Return (x, y) of the center of cell containing provided text 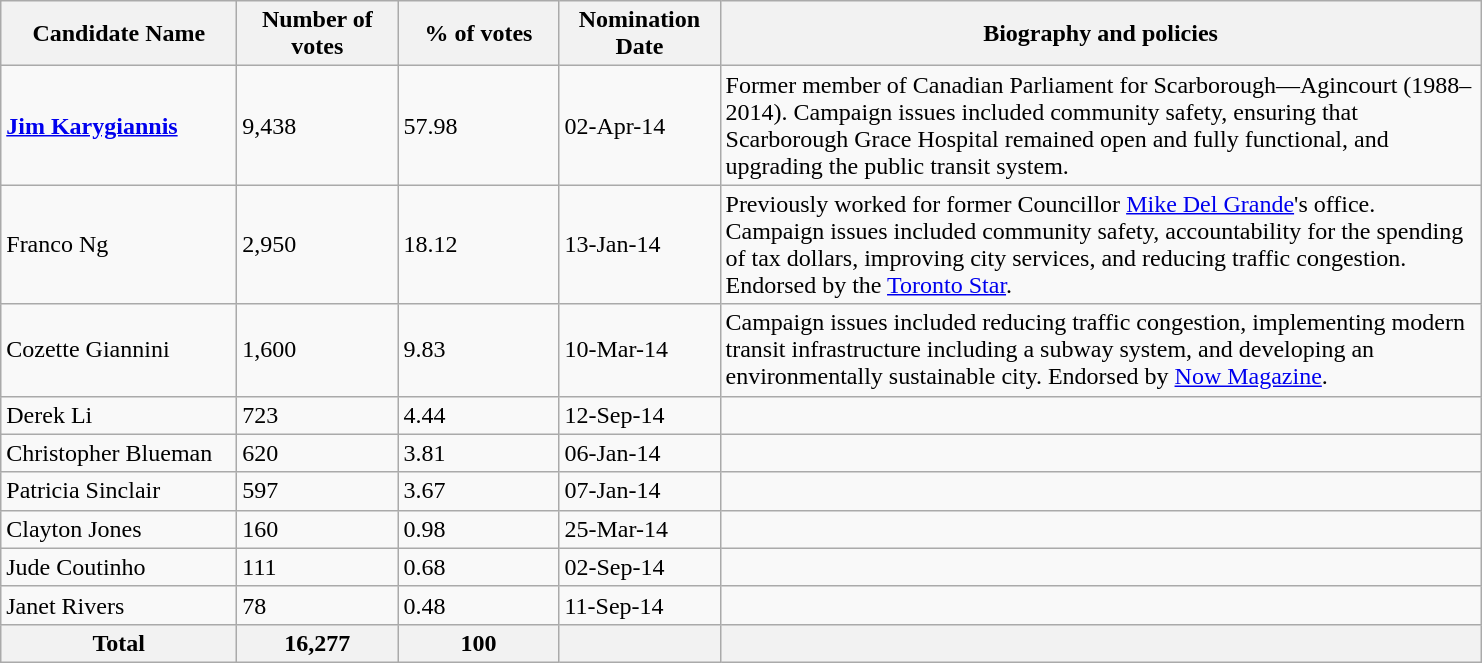
16,277 (318, 643)
12-Sep-14 (640, 415)
02-Apr-14 (640, 126)
723 (318, 415)
Patricia Sinclair (119, 491)
02-Sep-14 (640, 567)
Janet Rivers (119, 605)
3.67 (478, 491)
4.44 (478, 415)
18.12 (478, 244)
111 (318, 567)
Biography and policies (1100, 34)
Jude Coutinho (119, 567)
0.98 (478, 529)
Christopher Blueman (119, 453)
13-Jan-14 (640, 244)
Nomination Date (640, 34)
% of votes (478, 34)
597 (318, 491)
Jim Karygiannis (119, 126)
Number of votes (318, 34)
Candidate Name (119, 34)
06-Jan-14 (640, 453)
10-Mar-14 (640, 350)
Derek Li (119, 415)
11-Sep-14 (640, 605)
9.83 (478, 350)
25-Mar-14 (640, 529)
1,600 (318, 350)
Total (119, 643)
78 (318, 605)
57.98 (478, 126)
620 (318, 453)
160 (318, 529)
9,438 (318, 126)
0.48 (478, 605)
0.68 (478, 567)
07-Jan-14 (640, 491)
Clayton Jones (119, 529)
100 (478, 643)
3.81 (478, 453)
Franco Ng (119, 244)
2,950 (318, 244)
Cozette Giannini (119, 350)
